Detect which cell encompasses the target text, then output its [x, y] center coordinate. 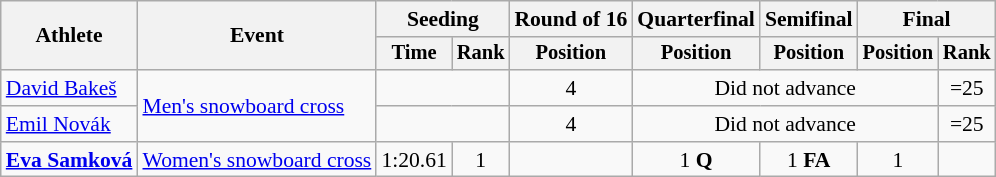
Event [256, 36]
Quarterfinal [696, 19]
Men's snowboard cross [256, 106]
David Bakeš [70, 88]
Final [927, 19]
Time [414, 54]
Seeding [442, 19]
Semifinal [809, 19]
Round of 16 [570, 19]
Athlete [70, 36]
Emil Novák [70, 124]
